Search for the cell housing the specified text and yield its [x, y] center coordinate. 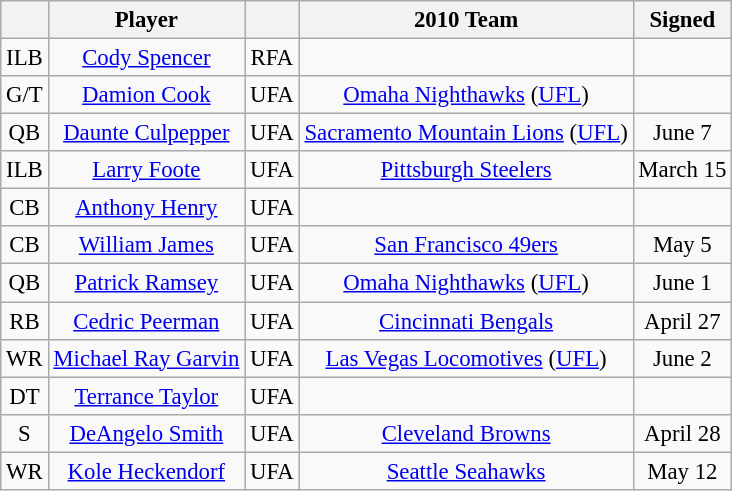
Signed [682, 20]
Pittsburgh Steelers [466, 170]
Las Vegas Locomotives (UFL) [466, 358]
Daunte Culpepper [146, 133]
G/T [24, 95]
Sacramento Mountain Lions (UFL) [466, 133]
2010 Team [466, 20]
Cedric Peerman [146, 321]
Seattle Seahawks [466, 471]
Larry Foote [146, 170]
March 15 [682, 170]
San Francisco 49ers [466, 245]
Kole Heckendorf [146, 471]
Patrick Ramsey [146, 283]
Damion Cook [146, 95]
William James [146, 245]
Terrance Taylor [146, 396]
RB [24, 321]
Player [146, 20]
Michael Ray Garvin [146, 358]
May 12 [682, 471]
June 1 [682, 283]
April 28 [682, 433]
RFA [272, 58]
DT [24, 396]
Cody Spencer [146, 58]
May 5 [682, 245]
Anthony Henry [146, 208]
April 27 [682, 321]
S [24, 433]
Cincinnati Bengals [466, 321]
June 2 [682, 358]
DeAngelo Smith [146, 433]
Cleveland Browns [466, 433]
June 7 [682, 133]
